Extract the [x, y] coordinate from the center of the cell holding the provided text.  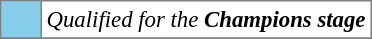
Qualified for the Champions stage [206, 20]
